Return the (x, y) coordinate for the center point of the cell that contains the specified text.  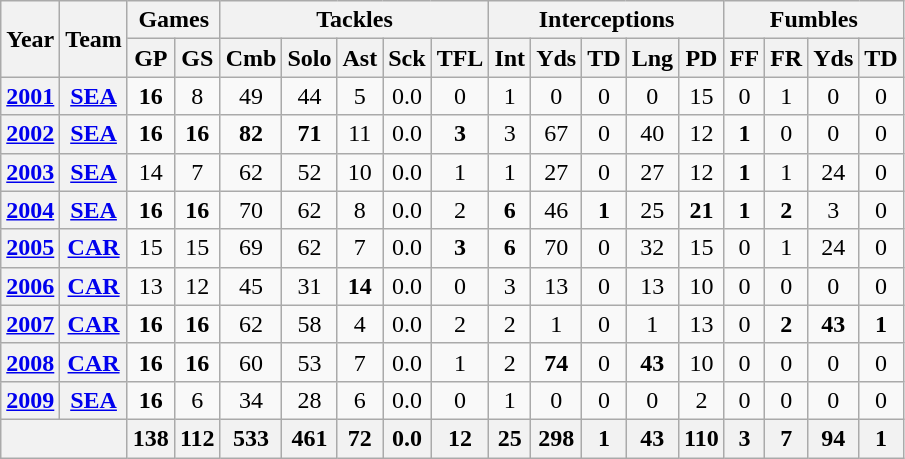
44 (310, 96)
2002 (30, 134)
Lng (652, 58)
40 (652, 134)
Ast (360, 58)
58 (310, 324)
110 (702, 438)
2008 (30, 362)
FF (744, 58)
Year (30, 39)
45 (251, 286)
94 (834, 438)
2007 (30, 324)
34 (251, 400)
533 (251, 438)
69 (251, 248)
Int (510, 58)
28 (310, 400)
71 (310, 134)
46 (556, 210)
32 (652, 248)
Cmb (251, 58)
138 (150, 438)
21 (702, 210)
5 (360, 96)
2003 (30, 172)
FR (786, 58)
72 (360, 438)
60 (251, 362)
67 (556, 134)
2001 (30, 96)
Solo (310, 58)
GS (197, 58)
82 (251, 134)
53 (310, 362)
112 (197, 438)
49 (251, 96)
2006 (30, 286)
2004 (30, 210)
461 (310, 438)
Team (94, 39)
2009 (30, 400)
2005 (30, 248)
Games (174, 20)
11 (360, 134)
Tackles (354, 20)
4 (360, 324)
Sck (407, 58)
298 (556, 438)
52 (310, 172)
31 (310, 286)
PD (702, 58)
GP (150, 58)
74 (556, 362)
Interceptions (606, 20)
TFL (460, 58)
Fumbles (814, 20)
